Return the (x, y) coordinate for the center point of the cell that contains the specified text.  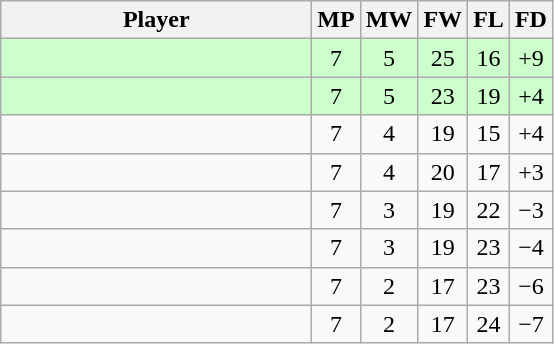
20 (443, 172)
Player (156, 20)
+9 (530, 58)
−4 (530, 248)
25 (443, 58)
24 (489, 324)
FL (489, 20)
−6 (530, 286)
15 (489, 134)
FD (530, 20)
FW (443, 20)
MP (336, 20)
−7 (530, 324)
MW (389, 20)
−3 (530, 210)
22 (489, 210)
16 (489, 58)
+3 (530, 172)
